Extract the [X, Y] coordinate from the center of the cell holding the provided text.  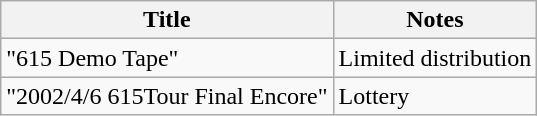
Notes [435, 20]
"2002/4/6 615Tour Final Encore" [167, 96]
Limited distribution [435, 58]
"615 Demo Tape" [167, 58]
Title [167, 20]
Lottery [435, 96]
